Output the [X, Y] coordinate of the center of the cell containing the given text.  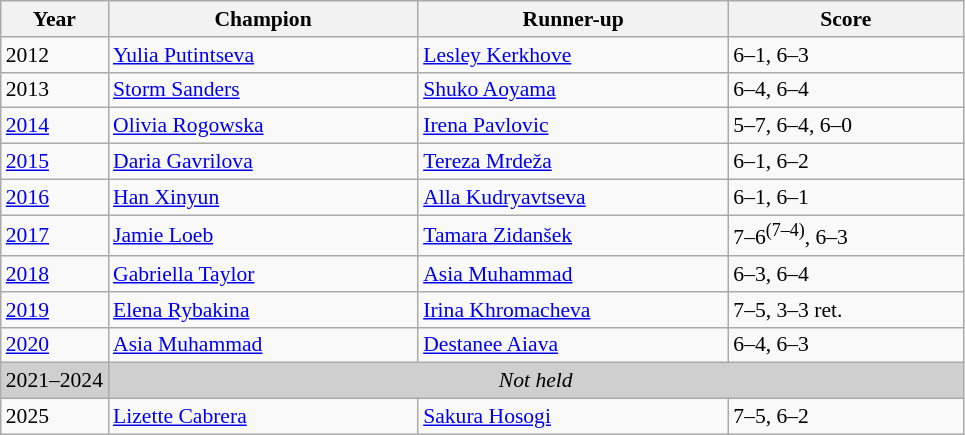
Destanee Aiava [573, 345]
2015 [54, 162]
Irina Khromacheva [573, 310]
Alla Kudryavtseva [573, 197]
Irena Pavlovic [573, 126]
Yulia Putintseva [263, 55]
Storm Sanders [263, 90]
5–7, 6–4, 6–0 [846, 126]
2025 [54, 417]
2013 [54, 90]
Not held [536, 381]
2014 [54, 126]
Tamara Zidanšek [573, 236]
6–4, 6–3 [846, 345]
Han Xinyun [263, 197]
2018 [54, 274]
Daria Gavrilova [263, 162]
Tereza Mrdeža [573, 162]
Lizette Cabrera [263, 417]
2012 [54, 55]
Gabriella Taylor [263, 274]
Year [54, 19]
Jamie Loeb [263, 236]
Score [846, 19]
7–6(7–4), 6–3 [846, 236]
2019 [54, 310]
6–3, 6–4 [846, 274]
Champion [263, 19]
Shuko Aoyama [573, 90]
Sakura Hosogi [573, 417]
2021–2024 [54, 381]
6–4, 6–4 [846, 90]
2017 [54, 236]
2016 [54, 197]
7–5, 3–3 ret. [846, 310]
2020 [54, 345]
6–1, 6–1 [846, 197]
6–1, 6–3 [846, 55]
6–1, 6–2 [846, 162]
Lesley Kerkhove [573, 55]
Runner-up [573, 19]
Elena Rybakina [263, 310]
Olivia Rogowska [263, 126]
7–5, 6–2 [846, 417]
